Find where the given text appears and provide that cell's center as (x, y) coordinate. 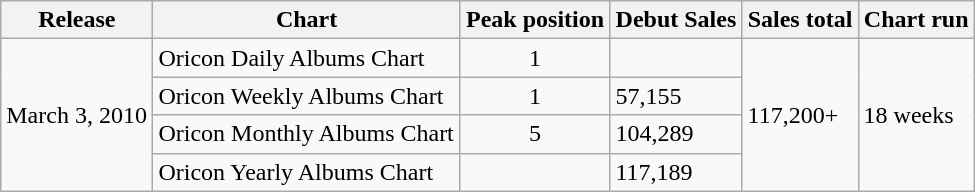
March 3, 2010 (77, 115)
Oricon Monthly Albums Chart (306, 134)
Debut Sales (676, 20)
117,200+ (800, 115)
Peak position (535, 20)
104,289 (676, 134)
Oricon Daily Albums Chart (306, 58)
117,189 (676, 172)
18 weeks (916, 115)
5 (535, 134)
Oricon Yearly Albums Chart (306, 172)
Sales total (800, 20)
57,155 (676, 96)
Chart run (916, 20)
Chart (306, 20)
Oricon Weekly Albums Chart (306, 96)
Release (77, 20)
